Search for the cell housing the specified text and yield its (X, Y) center coordinate. 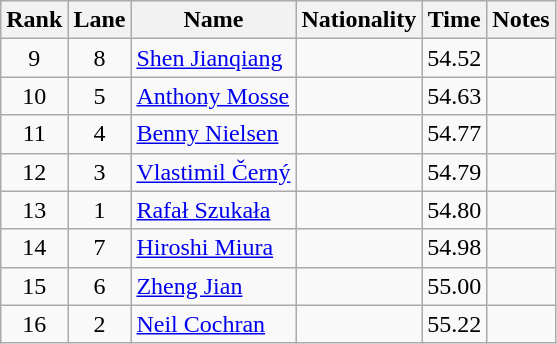
7 (100, 248)
Zheng Jian (214, 286)
Neil Cochran (214, 324)
54.77 (454, 134)
Shen Jianqiang (214, 58)
14 (34, 248)
Rank (34, 20)
1 (100, 210)
55.22 (454, 324)
54.80 (454, 210)
Nationality (359, 20)
Vlastimil Černý (214, 172)
3 (100, 172)
9 (34, 58)
55.00 (454, 286)
12 (34, 172)
54.79 (454, 172)
11 (34, 134)
8 (100, 58)
15 (34, 286)
Lane (100, 20)
Time (454, 20)
Anthony Mosse (214, 96)
54.52 (454, 58)
13 (34, 210)
6 (100, 286)
2 (100, 324)
Hiroshi Miura (214, 248)
54.63 (454, 96)
16 (34, 324)
5 (100, 96)
10 (34, 96)
54.98 (454, 248)
Rafał Szukała (214, 210)
Benny Nielsen (214, 134)
4 (100, 134)
Notes (521, 20)
Name (214, 20)
